Locate the cell with the specified text and output its (x, y) center coordinate. 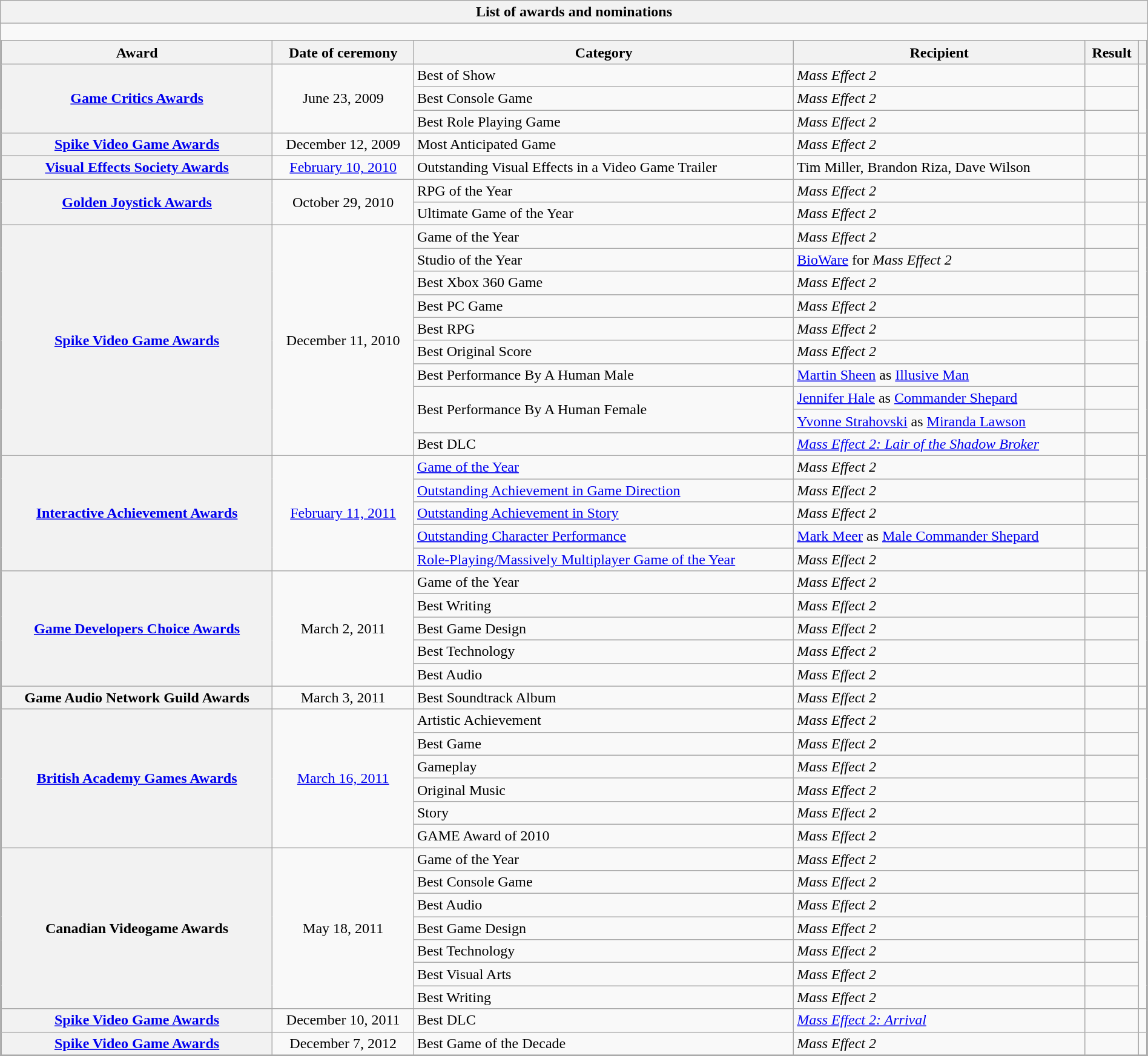
Golden Joystick Awards (137, 202)
December 10, 2011 (343, 1020)
Mark Meer as Male Commander Shepard (940, 536)
BioWare for Mass Effect 2 (940, 260)
March 3, 2011 (343, 698)
Recipient (940, 52)
February 11, 2011 (343, 513)
Best Role Playing Game (603, 122)
October 29, 2010 (343, 202)
Best Game (603, 744)
Martin Sheen as Illusive Man (940, 375)
British Academy Games Awards (137, 778)
Story (603, 813)
Best Original Score (603, 352)
Best Xbox 360 Game (603, 283)
Canadian Videogame Awards (137, 928)
December 11, 2010 (343, 340)
March 16, 2011 (343, 778)
RPG of the Year (603, 191)
Best Performance By A Human Male (603, 375)
Tim Miller, Brandon Riza, Dave Wilson (940, 168)
Most Anticipated Game (603, 145)
December 7, 2012 (343, 1043)
Category (603, 52)
Date of ceremony (343, 52)
Game Critics Awards (137, 98)
June 23, 2009 (343, 98)
Best Soundtrack Album (603, 698)
Outstanding Visual Effects in a Video Game Trailer (603, 168)
GAME Award of 2010 (603, 836)
Outstanding Character Performance (603, 536)
December 12, 2009 (343, 145)
February 10, 2010 (343, 168)
Jennifer Hale as Commander Shepard (940, 398)
Award (137, 52)
Best Game of the Decade (603, 1043)
Outstanding Achievement in Story (603, 513)
Best RPG (603, 329)
May 18, 2011 (343, 928)
Outstanding Achievement in Game Direction (603, 490)
Best PC Game (603, 306)
Visual Effects Society Awards (137, 168)
Best of Show (603, 75)
Gameplay (603, 767)
Best Visual Arts (603, 974)
List of awards and nominations (574, 12)
Original Music (603, 790)
Result (1112, 52)
Interactive Achievement Awards (137, 513)
March 2, 2011 (343, 629)
Game Developers Choice Awards (137, 629)
Yvonne Strahovski as Miranda Lawson (940, 421)
Artistic Achievement (603, 721)
Best Performance By A Human Female (603, 409)
Mass Effect 2: Arrival (940, 1020)
Game Audio Network Guild Awards (137, 698)
Studio of the Year (603, 260)
Mass Effect 2: Lair of the Shadow Broker (940, 444)
Role-Playing/Massively Multiplayer Game of the Year (603, 559)
Ultimate Game of the Year (603, 214)
